Output the [X, Y] coordinate of the center of the cell containing the given text.  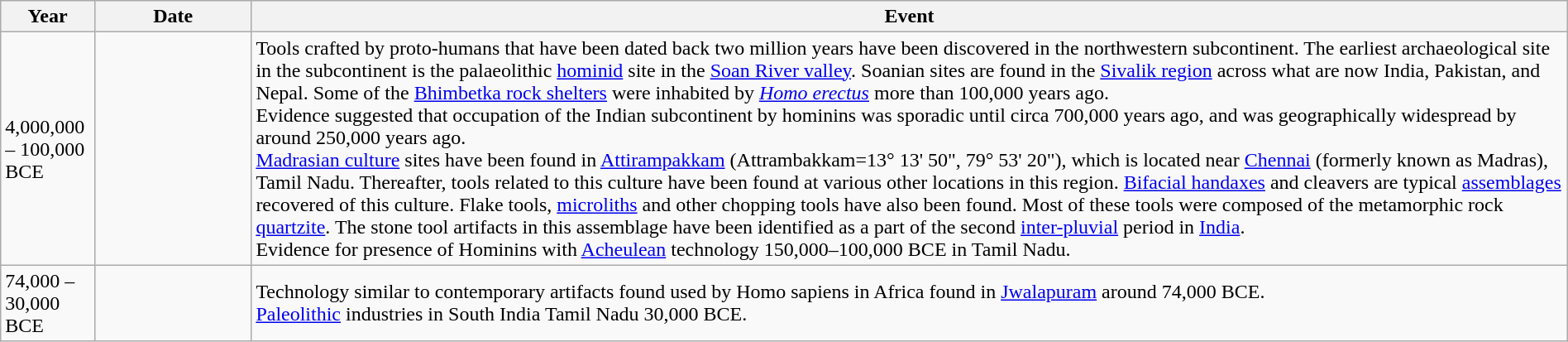
4,000,000 – 100,000 BCE [48, 149]
Date [172, 17]
Event [910, 17]
Year [48, 17]
74,000 – 30,000 BCE [48, 303]
